Provide the [X, Y] coordinate of the cell's center where the given text is located.  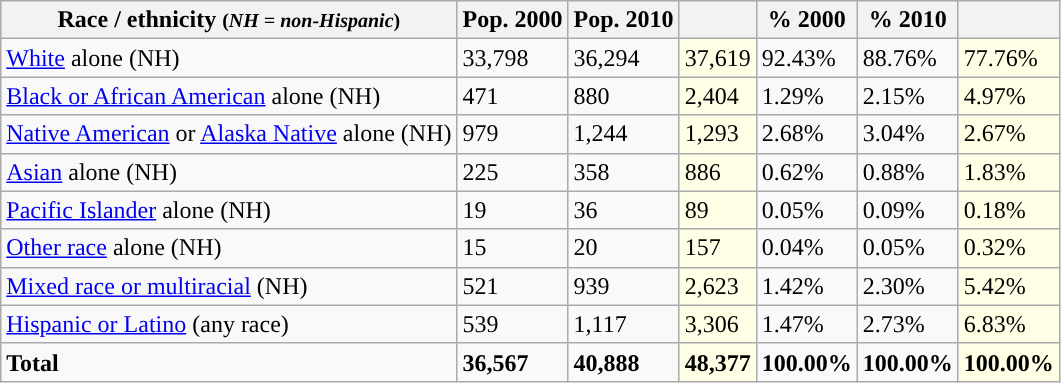
979 [512, 134]
2.73% [908, 324]
19 [512, 210]
33,798 [512, 58]
1,293 [718, 134]
Mixed race or multiracial (NH) [229, 286]
1.29% [806, 96]
3.04% [908, 134]
157 [718, 248]
% 2010 [908, 20]
Black or African American alone (NH) [229, 96]
225 [512, 172]
1.83% [1008, 172]
3,306 [718, 324]
5.42% [1008, 286]
Asian alone (NH) [229, 172]
15 [512, 248]
Pop. 2000 [512, 20]
471 [512, 96]
40,888 [624, 362]
77.76% [1008, 58]
Native American or Alaska Native alone (NH) [229, 134]
4.97% [1008, 96]
939 [624, 286]
36,567 [512, 362]
2.30% [908, 286]
0.88% [908, 172]
0.09% [908, 210]
White alone (NH) [229, 58]
Other race alone (NH) [229, 248]
20 [624, 248]
539 [512, 324]
880 [624, 96]
886 [718, 172]
2.67% [1008, 134]
2.68% [806, 134]
92.43% [806, 58]
36 [624, 210]
358 [624, 172]
89 [718, 210]
2,623 [718, 286]
521 [512, 286]
0.18% [1008, 210]
% 2000 [806, 20]
1,117 [624, 324]
37,619 [718, 58]
1.42% [806, 286]
1,244 [624, 134]
0.04% [806, 248]
48,377 [718, 362]
Pop. 2010 [624, 20]
Pacific Islander alone (NH) [229, 210]
36,294 [624, 58]
0.62% [806, 172]
1.47% [806, 324]
Total [229, 362]
2.15% [908, 96]
0.32% [1008, 248]
Hispanic or Latino (any race) [229, 324]
88.76% [908, 58]
6.83% [1008, 324]
Race / ethnicity (NH = non-Hispanic) [229, 20]
2,404 [718, 96]
